Provide the [X, Y] coordinate of the cell's center where the given text is located.  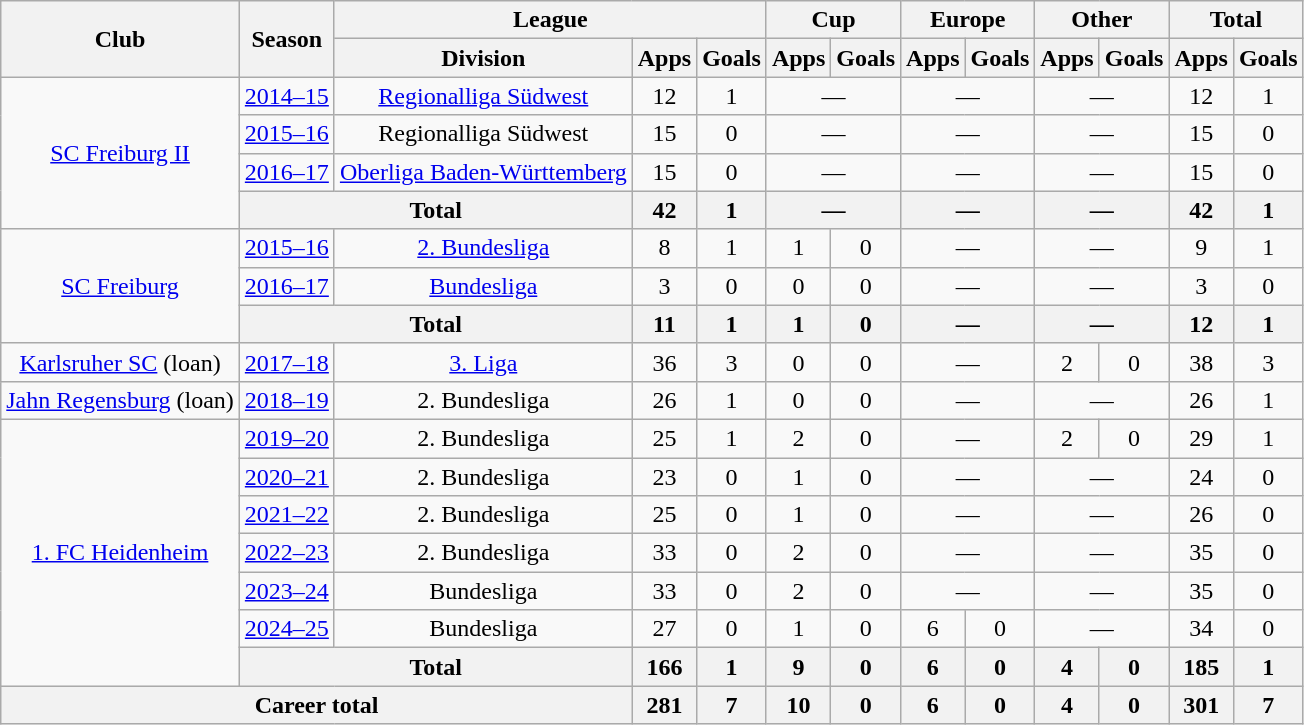
SC Freiburg II [120, 153]
185 [1201, 667]
2024–25 [286, 629]
2020–21 [286, 477]
2021–22 [286, 515]
2019–20 [286, 438]
Club [120, 39]
SC Freiburg [120, 286]
Career total [316, 705]
1. FC Heidenheim [120, 552]
League [550, 20]
Cup [833, 20]
36 [664, 362]
23 [664, 477]
3. Liga [483, 362]
2017–18 [286, 362]
281 [664, 705]
Oberliga Baden-Württemberg [483, 172]
2018–19 [286, 400]
11 [664, 324]
2022–23 [286, 553]
29 [1201, 438]
24 [1201, 477]
2014–15 [286, 96]
Karlsruher SC (loan) [120, 362]
Season [286, 39]
Division [483, 58]
2023–24 [286, 591]
Other [1102, 20]
Jahn Regensburg (loan) [120, 400]
34 [1201, 629]
Europe [968, 20]
27 [664, 629]
166 [664, 667]
8 [664, 248]
301 [1201, 705]
10 [798, 705]
38 [1201, 362]
